From the cell containing the given text, extract its center point as (x, y) coordinate. 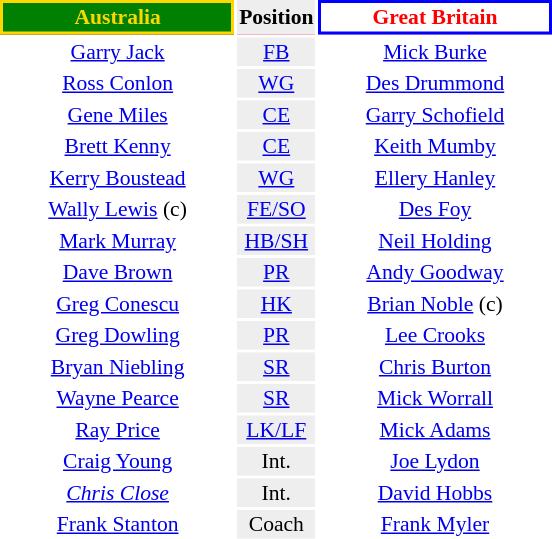
Lee Crooks (435, 335)
Des Drummond (435, 83)
HK (276, 304)
Ross Conlon (118, 83)
Dave Brown (118, 272)
Mick Burke (435, 52)
Position (276, 17)
Andy Goodway (435, 272)
FB (276, 52)
Brett Kenny (118, 146)
Garry Jack (118, 52)
Ellery Hanley (435, 178)
Frank Myler (435, 524)
Mick Adams (435, 430)
Chris Close (118, 492)
LK/LF (276, 430)
Bryan Niebling (118, 366)
Frank Stanton (118, 524)
Des Foy (435, 209)
HB/SH (276, 240)
Greg Dowling (118, 335)
Wally Lewis (c) (118, 209)
Neil Holding (435, 240)
Brian Noble (c) (435, 304)
Chris Burton (435, 366)
Ray Price (118, 430)
Mick Worrall (435, 398)
Greg Conescu (118, 304)
David Hobbs (435, 492)
Kerry Boustead (118, 178)
Craig Young (118, 461)
FE/SO (276, 209)
Wayne Pearce (118, 398)
Mark Murray (118, 240)
Keith Mumby (435, 146)
Garry Schofield (435, 114)
Great Britain (435, 17)
Coach (276, 524)
Joe Lydon (435, 461)
Australia (118, 17)
Gene Miles (118, 114)
